Determine the (X, Y) coordinate at the center of the cell enclosing the given text.  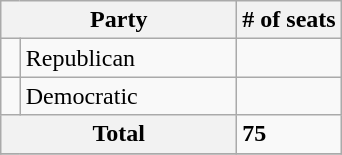
# of seats (289, 20)
Republican (128, 58)
Democratic (128, 96)
75 (289, 134)
Total (119, 134)
Party (119, 20)
